Extract the (x, y) coordinate from the center of the cell holding the provided text.  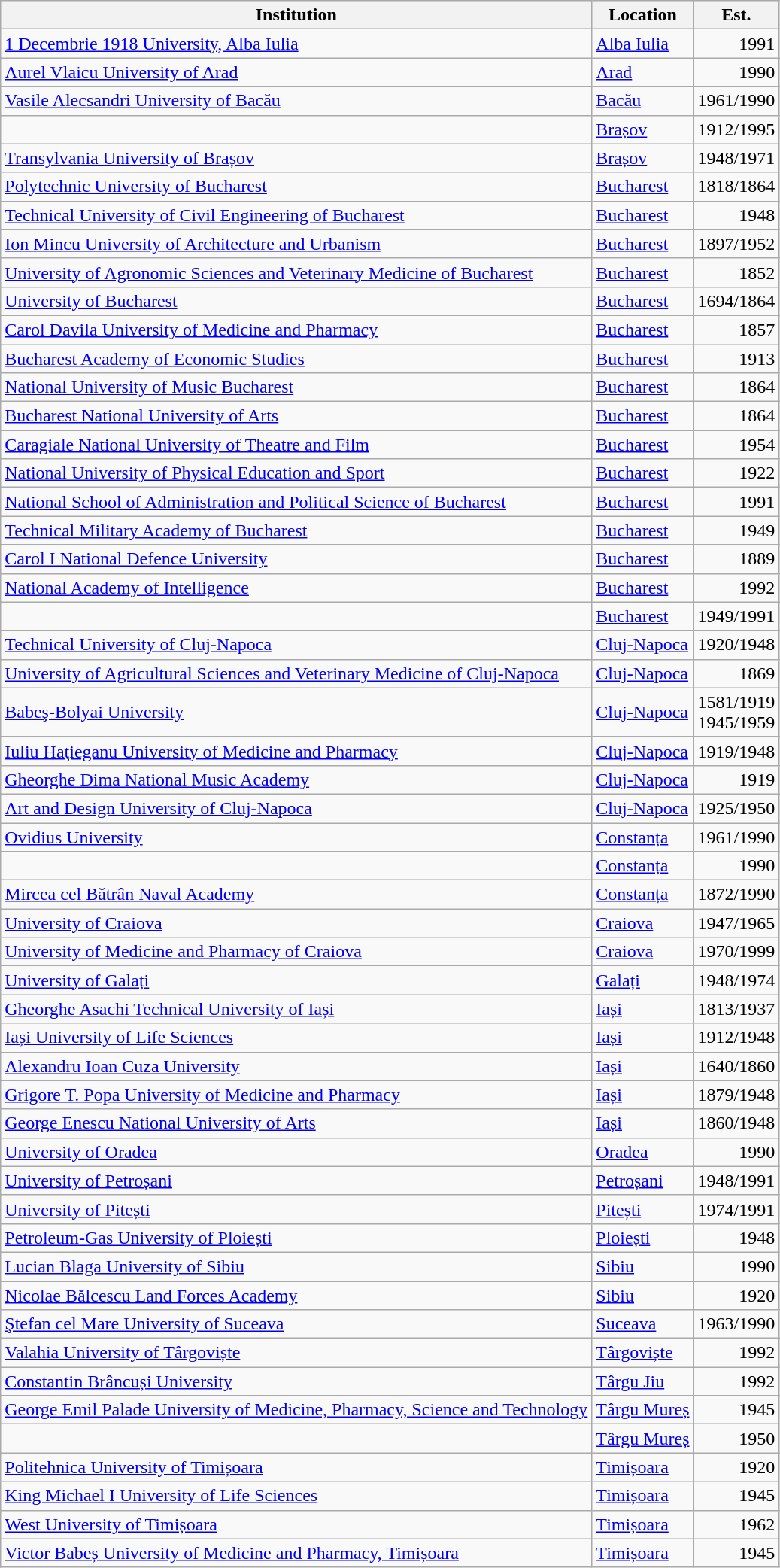
1581/19191945/1959 (736, 712)
Carol I National Defence University (296, 559)
Polytechnic University of Bucharest (296, 187)
University of Agricultural Sciences and Veterinary Medicine of Cluj-Napoca (296, 673)
Târgu Jiu (642, 1381)
1948/1971 (736, 158)
1954 (736, 445)
Grigore T. Popa University of Medicine and Pharmacy (296, 1095)
Constantin Brâncuși University (296, 1381)
1818/1864 (736, 187)
Institution (296, 15)
1912/1995 (736, 129)
Valahia University of Târgoviște (296, 1353)
1948/1991 (736, 1181)
1879/1948 (736, 1095)
Oradea (642, 1152)
1 Decembrie 1918 University, Alba Iulia (296, 44)
1694/1864 (736, 301)
Carol Davila University of Medicine and Pharmacy (296, 330)
Suceava (642, 1324)
Bucharest Academy of Economic Studies (296, 359)
Galați (642, 980)
Vasile Alecsandri University of Bacău (296, 101)
Est. (736, 15)
University of Petroșani (296, 1181)
1919/1948 (736, 751)
Politehnica University of Timișoara (296, 1467)
Location (642, 15)
University of Galați (296, 980)
1813/1937 (736, 1009)
Bacău (642, 101)
Aurel Vlaicu University of Arad (296, 72)
1913 (736, 359)
1950 (736, 1439)
1949/1991 (736, 616)
University of Craiova (296, 923)
Ion Mincu University of Architecture and Urbanism (296, 244)
1889 (736, 559)
West University of Timișoara (296, 1524)
1920/1948 (736, 645)
Transylvania University of Brașov (296, 158)
Technical University of Cluj-Napoca (296, 645)
National University of Physical Education and Sport (296, 473)
George Enescu National University of Arts (296, 1123)
Târgoviște (642, 1353)
Iași University of Life Sciences (296, 1038)
National University of Music Bucharest (296, 387)
Petroleum-Gas University of Ploiești (296, 1238)
University of Bucharest (296, 301)
Alba Iulia (642, 44)
Gheorghe Asachi Technical University of Iași (296, 1009)
1640/1860 (736, 1066)
1970/1999 (736, 952)
University of Medicine and Pharmacy of Craiova (296, 952)
1963/1990 (736, 1324)
1925/1950 (736, 808)
1974/1991 (736, 1209)
1872/1990 (736, 895)
University of Pitești (296, 1209)
George Emil Palade University of Medicine, Pharmacy, Science and Technology (296, 1410)
Pitești (642, 1209)
1869 (736, 673)
Ovidius University (296, 837)
1922 (736, 473)
National Academy of Intelligence (296, 588)
Petroșani (642, 1181)
University of Oradea (296, 1152)
1852 (736, 272)
Mircea cel Bătrân Naval Academy (296, 895)
1919 (736, 779)
Ştefan cel Mare University of Suceava (296, 1324)
Technical University of Civil Engineering of Bucharest (296, 215)
1962 (736, 1524)
1897/1952 (736, 244)
University of Agronomic Sciences and Veterinary Medicine of Bucharest (296, 272)
Lucian Blaga University of Sibiu (296, 1266)
1857 (736, 330)
King Michael I University of Life Sciences (296, 1496)
Victor Babeș University of Medicine and Pharmacy, Timișoara (296, 1553)
Bucharest National University of Arts (296, 416)
Babeş-Bolyai University (296, 712)
1912/1948 (736, 1038)
National School of Administration and Political Science of Bucharest (296, 502)
Iuliu Haţieganu University of Medicine and Pharmacy (296, 751)
Nicolae Bălcescu Land Forces Academy (296, 1295)
1860/1948 (736, 1123)
Alexandru Ioan Cuza University (296, 1066)
1949 (736, 530)
Gheorghe Dima National Music Academy (296, 779)
1947/1965 (736, 923)
Caragiale National University of Theatre and Film (296, 445)
Arad (642, 72)
Art and Design University of Cluj-Napoca (296, 808)
Ploiești (642, 1238)
1948/1974 (736, 980)
Technical Military Academy of Bucharest (296, 530)
